Search for the cell housing the specified text and yield its [X, Y] center coordinate. 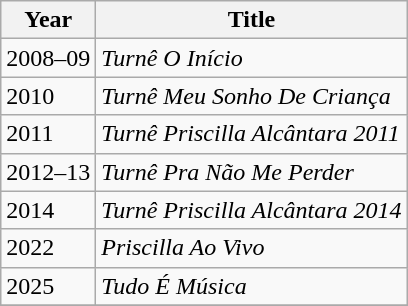
2022 [48, 248]
Turnê Pra Não Me Perder [252, 172]
Title [252, 20]
Turnê O Início [252, 58]
Turnê Priscilla Alcântara 2014 [252, 210]
Year [48, 20]
2008–09 [48, 58]
2014 [48, 210]
Priscilla Ao Vivo [252, 248]
2010 [48, 96]
Turnê Meu Sonho De Criança [252, 96]
Turnê Priscilla Alcântara 2011 [252, 134]
2011 [48, 134]
2012–13 [48, 172]
Tudo É Música [252, 286]
2025 [48, 286]
